Identify which cell holds the provided text, then report its [X, Y] central coordinate. 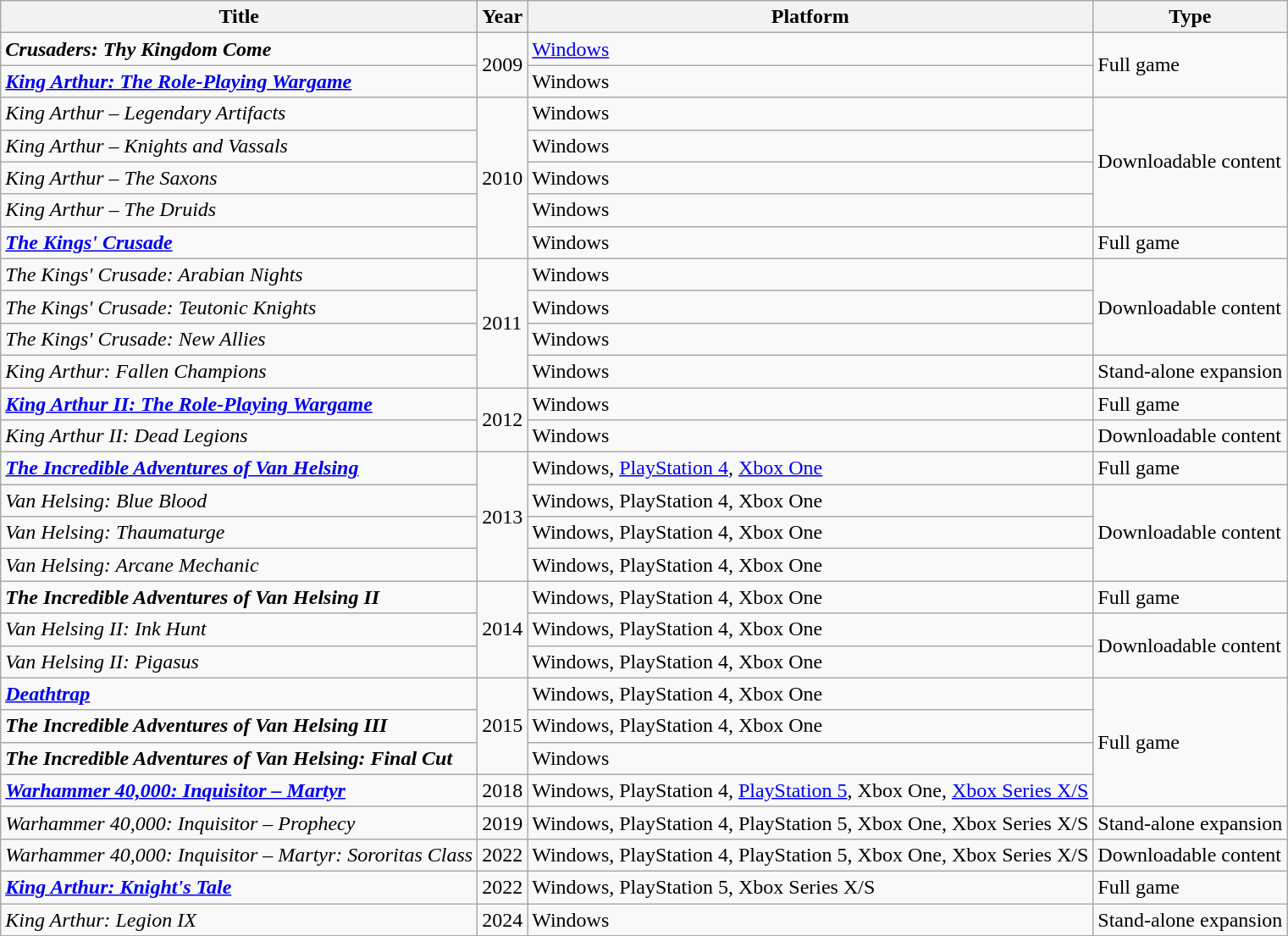
Van Helsing II: Ink Hunt [239, 629]
2024 [503, 919]
2010 [503, 178]
The Incredible Adventures of Van Helsing II [239, 597]
King Arthur II: Dead Legions [239, 436]
Windows, PlayStation 5, Xbox Series X/S [810, 887]
The Kings' Crusade: Arabian Nights [239, 274]
Crusaders: Thy Kingdom Come [239, 49]
King Arthur: Fallen Champions [239, 371]
King Arthur: The Role-Playing Wargame [239, 81]
2019 [503, 822]
The Incredible Adventures of Van Helsing: Final Cut [239, 758]
Deathtrap [239, 694]
Van Helsing: Thaumaturge [239, 533]
King Arthur – The Saxons [239, 178]
The Incredible Adventures of Van Helsing [239, 468]
King Arthur: Knight's Tale [239, 887]
Platform [810, 17]
The Kings' Crusade: New Allies [239, 339]
Warhammer 40,000: Inquisitor – Martyr: Sororitas Class [239, 855]
2013 [503, 517]
2018 [503, 790]
2014 [503, 629]
2012 [503, 420]
2009 [503, 65]
King Arthur: Legion IX [239, 919]
Year [503, 17]
King Arthur – The Druids [239, 210]
2015 [503, 726]
Van Helsing II: Pigasus [239, 662]
King Arthur II: The Role-Playing Wargame [239, 404]
Title [239, 17]
Warhammer 40,000: Inquisitor – Martyr [239, 790]
The Kings' Crusade: Teutonic Knights [239, 307]
Type [1191, 17]
The Incredible Adventures of Van Helsing III [239, 726]
King Arthur – Knights and Vassals [239, 146]
Warhammer 40,000: Inquisitor – Prophecy [239, 822]
Van Helsing: Blue Blood [239, 501]
The Kings' Crusade [239, 242]
King Arthur – Legendary Artifacts [239, 114]
2011 [503, 323]
Van Helsing: Arcane Mechanic [239, 565]
